Pinpoint the cell where the given text exists, returning its (x, y) midpoint coordinate. 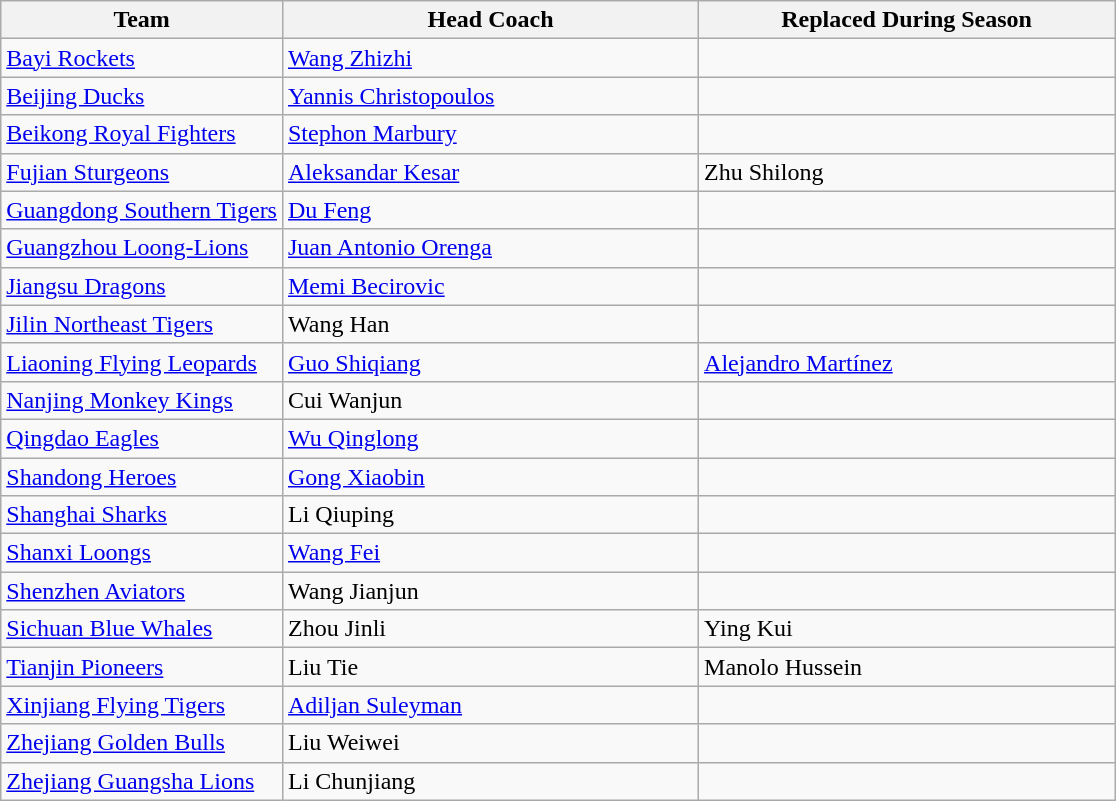
Beikong Royal Fighters (142, 134)
Adiljan Suleyman (490, 705)
Aleksandar Kesar (490, 172)
Shenzhen Aviators (142, 591)
Shanxi Loongs (142, 553)
Jilin Northeast Tigers (142, 324)
Juan Antonio Orenga (490, 248)
Replaced During Season (907, 20)
Fujian Sturgeons (142, 172)
Qingdao Eagles (142, 438)
Wu Qinglong (490, 438)
Wang Zhizhi (490, 58)
Stephon Marbury (490, 134)
Liaoning Flying Leopards (142, 362)
Zhou Jinli (490, 629)
Xinjiang Flying Tigers (142, 705)
Zhejiang Guangsha Lions (142, 781)
Guangdong Southern Tigers (142, 210)
Yannis Christopoulos (490, 96)
Guo Shiqiang (490, 362)
Beijing Ducks (142, 96)
Ying Kui (907, 629)
Gong Xiaobin (490, 477)
Tianjin Pioneers (142, 667)
Jiangsu Dragons (142, 286)
Cui Wanjun (490, 400)
Guangzhou Loong-Lions (142, 248)
Team (142, 20)
Alejandro Martínez (907, 362)
Liu Tie (490, 667)
Zhejiang Golden Bulls (142, 743)
Shandong Heroes (142, 477)
Du Feng (490, 210)
Liu Weiwei (490, 743)
Li Chunjiang (490, 781)
Wang Han (490, 324)
Bayi Rockets (142, 58)
Zhu Shilong (907, 172)
Memi Becirovic (490, 286)
Li Qiuping (490, 515)
Head Coach (490, 20)
Shanghai Sharks (142, 515)
Nanjing Monkey Kings (142, 400)
Wang Fei (490, 553)
Sichuan Blue Whales (142, 629)
Manolo Hussein (907, 667)
Wang Jianjun (490, 591)
